From the cell containing the given text, extract its center point as [x, y] coordinate. 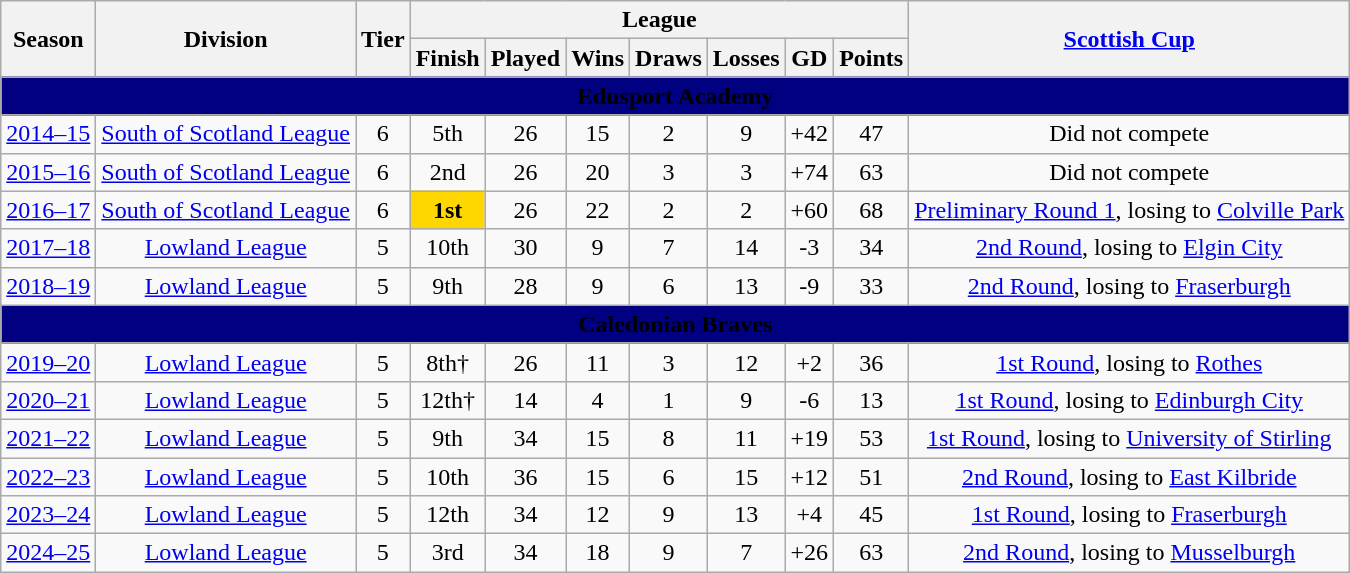
2024–25 [48, 553]
+42 [810, 134]
Wins [598, 58]
2019–20 [48, 362]
Finish [448, 58]
2nd [448, 172]
2014–15 [48, 134]
2017–18 [48, 248]
2020–21 [48, 400]
+26 [810, 553]
2022–23 [48, 477]
1st [448, 210]
+2 [810, 362]
+19 [810, 438]
+60 [810, 210]
45 [872, 515]
1st Round, losing to Edinburgh City [1130, 400]
+12 [810, 477]
-6 [810, 400]
5th [448, 134]
4 [598, 400]
53 [872, 438]
2021–22 [48, 438]
28 [525, 286]
2nd Round, losing to Musselburgh [1130, 553]
1st Round, losing to Fraserburgh [1130, 515]
Preliminary Round 1, losing to Colville Park [1130, 210]
Scottish Cup [1130, 39]
30 [525, 248]
2nd Round, losing to East Kilbride [1130, 477]
Played [525, 58]
1st Round, losing to University of Stirling [1130, 438]
2nd Round, losing to Elgin City [1130, 248]
Season [48, 39]
League [660, 20]
20 [598, 172]
47 [872, 134]
-3 [810, 248]
3rd [448, 553]
1st Round, losing to Rothes [1130, 362]
Losses [746, 58]
-9 [810, 286]
+4 [810, 515]
Tier [384, 39]
2016–17 [48, 210]
2nd Round, losing to Fraserburgh [1130, 286]
2015–16 [48, 172]
12th† [448, 400]
51 [872, 477]
Draws [669, 58]
Points [872, 58]
12th [448, 515]
Division [226, 39]
22 [598, 210]
68 [872, 210]
33 [872, 286]
Edusport Academy [676, 96]
2023–24 [48, 515]
8 [669, 438]
8th† [448, 362]
GD [810, 58]
+74 [810, 172]
18 [598, 553]
2018–19 [48, 286]
Caledonian Braves [676, 324]
1 [669, 400]
